Locate the cell with the specified text and output its [X, Y] center coordinate. 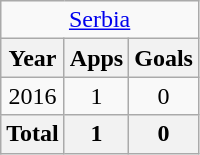
Goals [164, 58]
Apps [96, 58]
Total [33, 134]
Serbia [100, 20]
Year [33, 58]
2016 [33, 96]
